Locate the cell with the specified text and output its (X, Y) center coordinate. 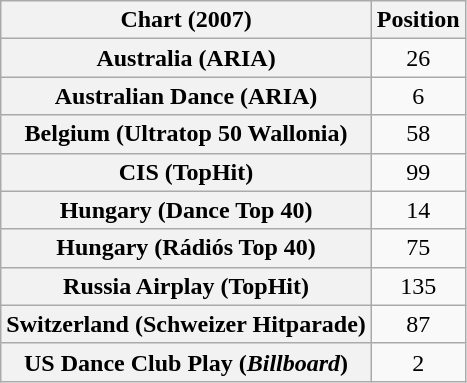
Russia Airplay (TopHit) (186, 286)
Belgium (Ultratop 50 Wallonia) (186, 134)
87 (418, 324)
Chart (2007) (186, 20)
Switzerland (Schweizer Hitparade) (186, 324)
6 (418, 96)
99 (418, 172)
CIS (TopHit) (186, 172)
Australia (ARIA) (186, 58)
14 (418, 210)
Hungary (Dance Top 40) (186, 210)
US Dance Club Play (Billboard) (186, 362)
58 (418, 134)
135 (418, 286)
Hungary (Rádiós Top 40) (186, 248)
Position (418, 20)
2 (418, 362)
75 (418, 248)
26 (418, 58)
Australian Dance (ARIA) (186, 96)
